For the text-containing cell, return its midpoint in (X, Y) coordinate format. 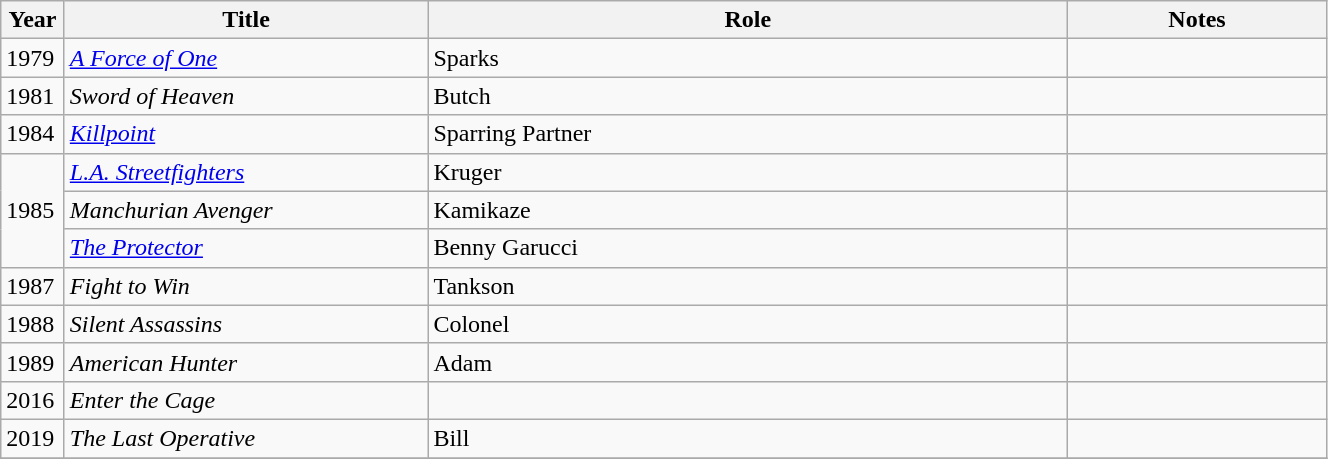
Tankson (748, 286)
Role (748, 20)
Silent Assassins (246, 324)
Sparks (748, 58)
Butch (748, 96)
2019 (33, 438)
1988 (33, 324)
1984 (33, 134)
Sparring Partner (748, 134)
Kamikaze (748, 210)
Enter the Cage (246, 400)
1981 (33, 96)
The Protector (246, 248)
Notes (1198, 20)
2016 (33, 400)
Killpoint (246, 134)
A Force of One (246, 58)
Bill (748, 438)
1979 (33, 58)
1987 (33, 286)
Fight to Win (246, 286)
Kruger (748, 172)
Year (33, 20)
Sword of Heaven (246, 96)
Adam (748, 362)
Manchurian Avenger (246, 210)
Benny Garucci (748, 248)
1985 (33, 210)
Colonel (748, 324)
American Hunter (246, 362)
The Last Operative (246, 438)
1989 (33, 362)
Title (246, 20)
L.A. Streetfighters (246, 172)
